Determine the (x, y) coordinate at the center of the cell enclosing the given text.  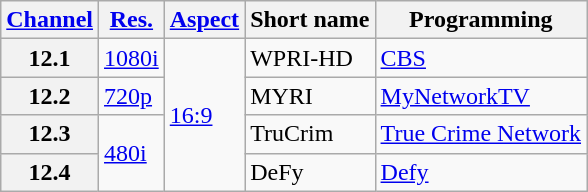
Aspect (204, 20)
WPRI-HD (310, 58)
1080i (132, 58)
Defy (481, 172)
480i (132, 153)
12.4 (50, 172)
MyNetworkTV (481, 96)
Programming (481, 20)
Channel (50, 20)
12.1 (50, 58)
Res. (132, 20)
12.3 (50, 134)
MYRI (310, 96)
DeFy (310, 172)
16:9 (204, 115)
Short name (310, 20)
12.2 (50, 96)
CBS (481, 58)
720p (132, 96)
TruCrim (310, 134)
True Crime Network (481, 134)
